Scan for the cell matching the given text and deliver its [x, y] coordinate at center. 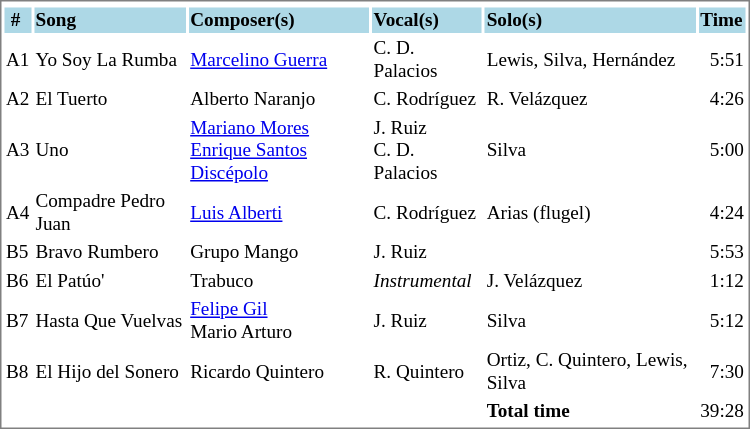
A4 [17, 213]
Song [110, 21]
El Tuerto [110, 100]
R. Quintero [427, 372]
Alberto Naranjo [279, 100]
B7 [17, 321]
Uno [110, 151]
39:28 [722, 412]
C. D. Palacios [427, 60]
5:51 [722, 60]
5:00 [722, 151]
R. Velázquez [590, 100]
5:12 [722, 321]
5:53 [722, 253]
7:30 [722, 372]
# [17, 21]
B8 [17, 372]
Yo Soy La Rumba [110, 60]
Ortiz, C. Quintero, Lewis, Silva [590, 372]
Grupo Mango [279, 253]
4:24 [722, 213]
J. RuizC. D. Palacios [427, 151]
El Hijo del Sonero [110, 372]
J. Velázquez [590, 281]
A1 [17, 60]
Total time [590, 412]
Vocal(s) [427, 21]
1:12 [722, 281]
B6 [17, 281]
Arias (flugel) [590, 213]
Compadre Pedro Juan [110, 213]
Marcelino Guerra [279, 60]
Felipe GilMario Arturo [279, 321]
Hasta Que Vuelvas [110, 321]
Lewis, Silva, Hernández [590, 60]
4:26 [722, 100]
A2 [17, 100]
Solo(s) [590, 21]
Luis Alberti [279, 213]
A3 [17, 151]
Mariano MoresEnrique Santos Discépolo [279, 151]
Bravo Rumbero [110, 253]
B5 [17, 253]
Instrumental [427, 281]
El Patúo' [110, 281]
Composer(s) [279, 21]
Trabuco [279, 281]
Ricardo Quintero [279, 372]
Time [722, 21]
